Capture the cell that displays the provided text and extract its (x, y) central coordinate. 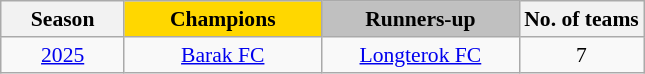
Champions (223, 19)
Barak FC (223, 55)
No. of teams (582, 19)
7 (582, 55)
Longterok FC (421, 55)
Season (62, 19)
Runners-up (421, 19)
2025 (62, 55)
